Identify which cell holds the provided text, then report its [x, y] central coordinate. 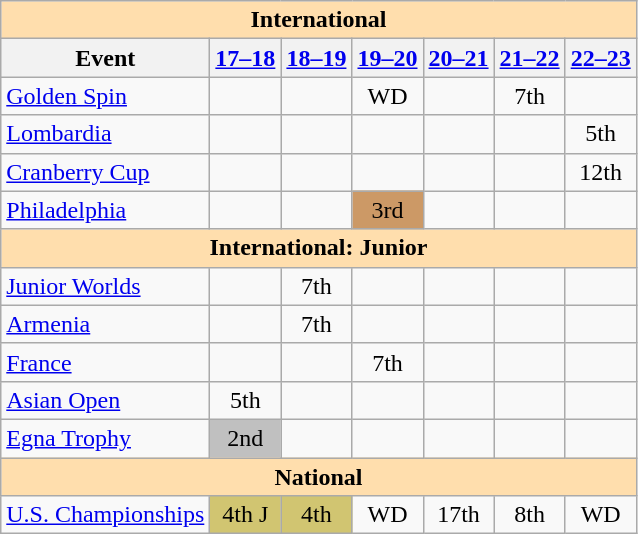
Asian Open [106, 400]
2nd [246, 438]
Lombardia [106, 134]
Egna Trophy [106, 438]
18–19 [316, 58]
12th [600, 172]
National [318, 477]
3rd [388, 210]
Armenia [106, 324]
19–20 [388, 58]
Junior Worlds [106, 286]
20–21 [458, 58]
21–22 [530, 58]
17th [458, 515]
Event [106, 58]
Golden Spin [106, 96]
International [318, 20]
International: Junior [318, 248]
4th J [246, 515]
8th [530, 515]
Cranberry Cup [106, 172]
4th [316, 515]
17–18 [246, 58]
France [106, 362]
Philadelphia [106, 210]
U.S. Championships [106, 515]
22–23 [600, 58]
